Return [x, y] of the center of cell containing provided text 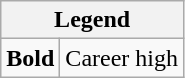
Bold [30, 58]
Career high [122, 58]
Legend [92, 20]
